Find where the given text appears and provide that cell's center as [x, y] coordinate. 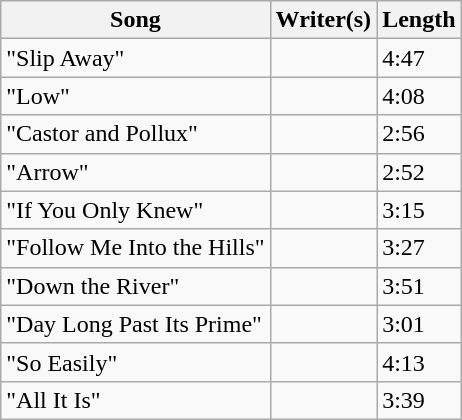
Writer(s) [324, 20]
3:51 [419, 286]
2:52 [419, 172]
2:56 [419, 134]
3:39 [419, 400]
"So Easily" [136, 362]
"Day Long Past Its Prime" [136, 324]
4:13 [419, 362]
"Low" [136, 96]
"All It Is" [136, 400]
"Follow Me Into the Hills" [136, 248]
"Slip Away" [136, 58]
"Castor and Pollux" [136, 134]
Song [136, 20]
4:08 [419, 96]
"Arrow" [136, 172]
3:15 [419, 210]
"Down the River" [136, 286]
3:27 [419, 248]
4:47 [419, 58]
Length [419, 20]
"If You Only Knew" [136, 210]
3:01 [419, 324]
